Search for the cell housing the specified text and yield its (x, y) center coordinate. 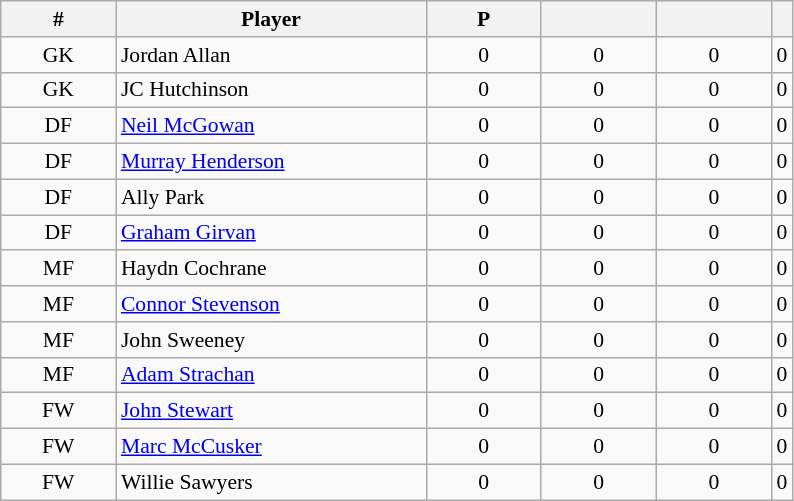
John Stewart (271, 411)
Player (271, 19)
Adam Strachan (271, 375)
Ally Park (271, 197)
P (484, 19)
Marc McCusker (271, 447)
JC Hutchinson (271, 90)
Haydn Cochrane (271, 269)
Neil McGowan (271, 126)
Graham Girvan (271, 233)
# (58, 19)
Jordan Allan (271, 55)
John Sweeney (271, 340)
Murray Henderson (271, 162)
Willie Sawyers (271, 482)
Connor Stevenson (271, 304)
